Pinpoint the cell where the given text exists, returning its [X, Y] midpoint coordinate. 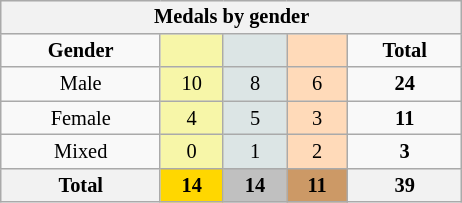
Medals by gender [231, 17]
1 [254, 152]
Mixed [80, 152]
2 [318, 152]
4 [192, 118]
10 [192, 84]
0 [192, 152]
5 [254, 118]
24 [405, 84]
6 [318, 84]
Gender [80, 51]
8 [254, 84]
Male [80, 84]
Female [80, 118]
39 [405, 185]
